Determine the [x, y] coordinate at the center of the cell enclosing the given text.  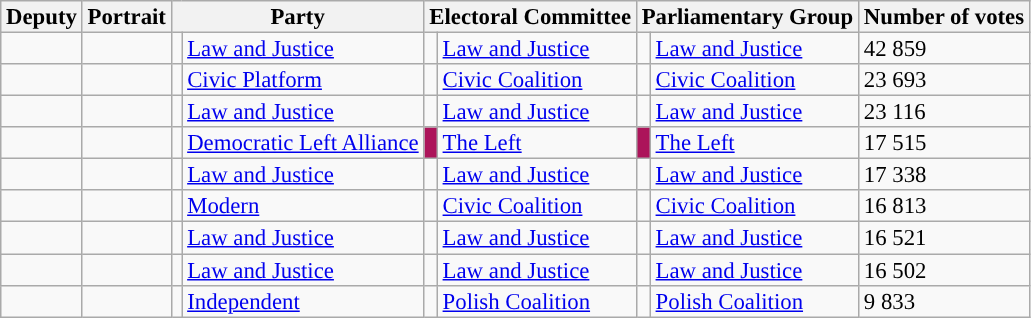
Modern [303, 206]
17 515 [944, 143]
23 116 [944, 112]
Portrait [126, 17]
Democratic Left Alliance [303, 143]
42 859 [944, 49]
Deputy [42, 17]
16 521 [944, 238]
23 693 [944, 80]
Civic Platform [303, 80]
16 502 [944, 270]
Parliamentary Group [747, 17]
9 833 [944, 301]
Electoral Committee [530, 17]
Party [298, 17]
Number of votes [944, 17]
Independent [303, 301]
17 338 [944, 175]
16 813 [944, 206]
